Provide the (x, y) coordinate of the cell's center where the given text is located.  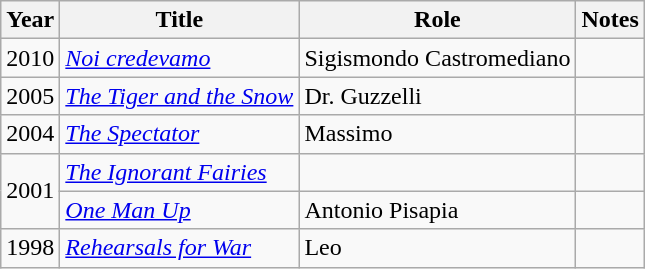
The Ignorant Fairies (180, 172)
Massimo (438, 134)
2005 (30, 96)
Dr. Guzzelli (438, 96)
1998 (30, 248)
2004 (30, 134)
The Spectator (180, 134)
Notes (610, 20)
One Man Up (180, 210)
Sigismondo Castromediano (438, 58)
Antonio Pisapia (438, 210)
Rehearsals for War (180, 248)
Role (438, 20)
Leo (438, 248)
The Tiger and the Snow (180, 96)
2010 (30, 58)
Year (30, 20)
Noi credevamo (180, 58)
Title (180, 20)
2001 (30, 191)
